Pinpoint the cell where the given text exists, returning its [X, Y] midpoint coordinate. 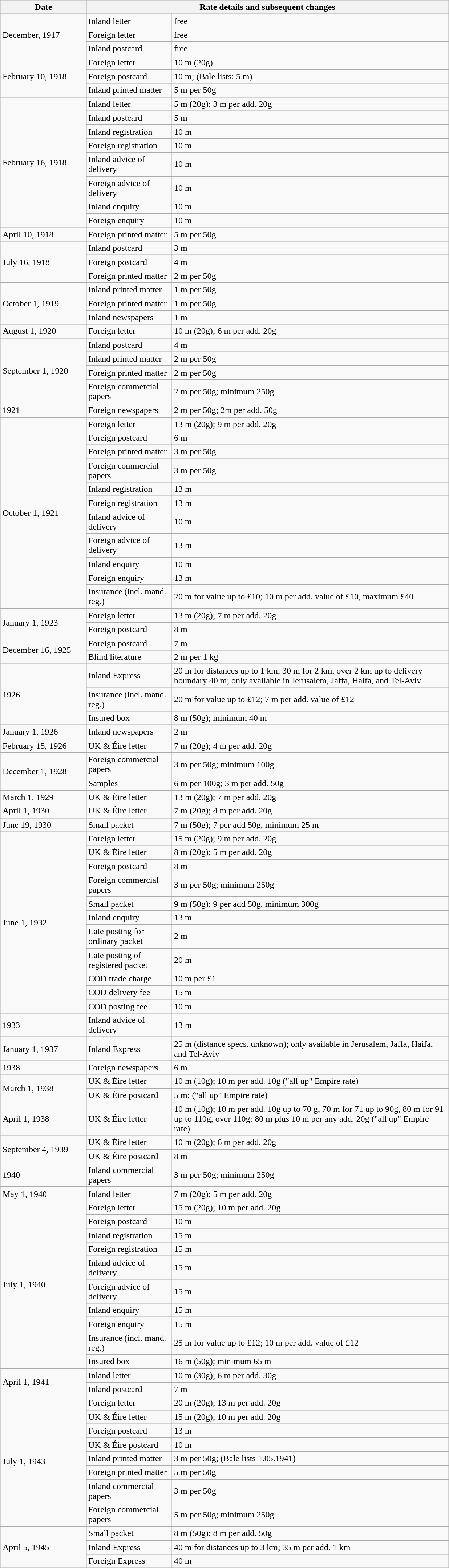
Blind literature [129, 657]
April 10, 1918 [43, 234]
6 m per 100g; 3 m per add. 50g [310, 783]
20 m for distances up to 1 km, 30 m for 2 km, over 2 km up to delivery boundary 40 m; only available in Jerusalem, Jaffa, Haifa, and Tel-Aviv [310, 675]
7 m (50g); 7 per add 50g, minimum 25 m [310, 825]
March 1, 1938 [43, 1088]
August 1, 1920 [43, 331]
40 m [310, 1561]
2 m per 50g; 2m per add. 50g [310, 410]
October 1, 1921 [43, 513]
10 m (10g); 10 m per add. 10g ("all up" Empire rate) [310, 1081]
13 m (20g); 9 m per add. 20g [310, 424]
8 m (20g); 5 m per add. 20g [310, 852]
8 m (50g); 8 m per add. 50g [310, 1533]
December 16, 1925 [43, 650]
5 m (20g); 3 m per add. 20g [310, 104]
Rate details and subsequent changes [267, 7]
April 1, 1938 [43, 1119]
March 1, 1929 [43, 797]
July 1, 1940 [43, 1284]
February 10, 1918 [43, 76]
2 m per 50g; minimum 250g [310, 391]
Late posting for ordinary packet [129, 936]
December, 1917 [43, 35]
10 m (20g) [310, 63]
2 m per 1 kg [310, 657]
10 m per £1 [310, 979]
20 m for value up to £10; 10 m per add. value of £10, maximum £40 [310, 597]
April 1, 1930 [43, 811]
9 m (50g); 9 per add 50g, minimum 300g [310, 904]
December 1, 1928 [43, 771]
10 m; (Bale lists: 5 m) [310, 76]
1 m [310, 317]
Samples [129, 783]
July 1, 1943 [43, 1461]
September 4, 1939 [43, 1149]
1940 [43, 1175]
COD delivery fee [129, 993]
September 1, 1920 [43, 371]
20 m for value up to £12; 7 m per add. value of £12 [310, 699]
3 m per 50g; minimum 100g [310, 765]
January 1, 1923 [43, 622]
5 m [310, 118]
10 m (30g); 6 m per add. 30g [310, 1375]
July 16, 1918 [43, 262]
January 1, 1926 [43, 732]
1926 [43, 694]
April 1, 1941 [43, 1382]
January 1, 1937 [43, 1049]
5 m per 50g; minimum 250g [310, 1515]
3 m [310, 248]
16 m (50g); minimum 65 m [310, 1362]
April 5, 1945 [43, 1547]
June 19, 1930 [43, 825]
20 m (20g); 13 m per add. 20g [310, 1403]
15 m (20g); 9 m per add. 20g [310, 839]
1933 [43, 1025]
40 m for distances up to 3 km; 35 m per add. 1 km [310, 1547]
Date [43, 7]
25 m (distance specs. unknown); only available in Jerusalem, Jaffa, Haifa, and Tel-Aviv [310, 1049]
1938 [43, 1068]
February 15, 1926 [43, 746]
COD posting fee [129, 1006]
Foreign Express [129, 1561]
5 m; ("all up" Empire rate) [310, 1095]
COD trade charge [129, 979]
8 m (50g); minimum 40 m [310, 718]
May 1, 1940 [43, 1194]
7 m (20g); 5 m per add. 20g [310, 1194]
25 m for value up to £12; 10 m per add. value of £12 [310, 1343]
February 16, 1918 [43, 162]
20 m [310, 960]
3 m per 50g; (Bale lists 1.05.1941) [310, 1458]
1921 [43, 410]
June 1, 1932 [43, 922]
October 1, 1919 [43, 303]
Late posting of registered packet [129, 960]
